Return the [X, Y] coordinate for the center point of the cell that contains the specified text.  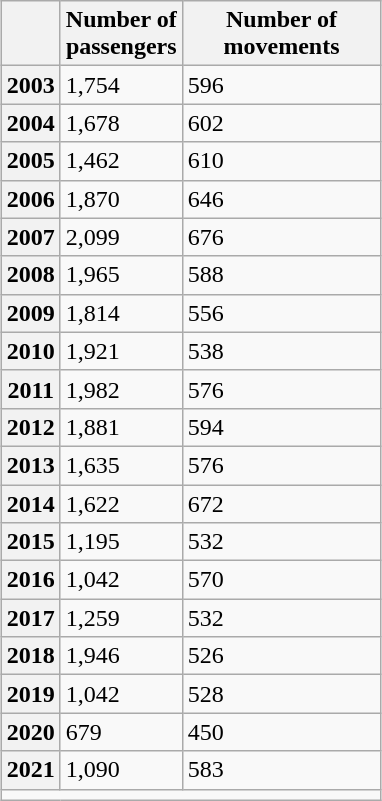
2015 [30, 542]
2019 [30, 694]
1,462 [121, 161]
1,635 [121, 465]
596 [282, 85]
2020 [30, 732]
2018 [30, 656]
2016 [30, 580]
583 [282, 770]
676 [282, 237]
2011 [30, 389]
2007 [30, 237]
528 [282, 694]
2010 [30, 351]
Number ofpassengers [121, 34]
2009 [30, 313]
2008 [30, 275]
1,921 [121, 351]
588 [282, 275]
526 [282, 656]
2013 [30, 465]
646 [282, 199]
2004 [30, 123]
1,870 [121, 199]
679 [121, 732]
602 [282, 123]
1,982 [121, 389]
2005 [30, 161]
570 [282, 580]
1,678 [121, 123]
1,946 [121, 656]
2006 [30, 199]
1,090 [121, 770]
1,881 [121, 427]
2021 [30, 770]
672 [282, 503]
556 [282, 313]
1,814 [121, 313]
2017 [30, 618]
594 [282, 427]
1,195 [121, 542]
1,622 [121, 503]
1,259 [121, 618]
2,099 [121, 237]
Number ofmovements [282, 34]
1,965 [121, 275]
538 [282, 351]
450 [282, 732]
610 [282, 161]
2003 [30, 85]
2012 [30, 427]
2014 [30, 503]
1,754 [121, 85]
